Provide the [x, y] coordinate of the cell's center where the given text is located.  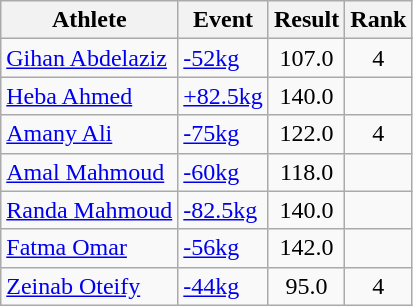
Amal Mahmoud [90, 172]
-75kg [224, 134]
-60kg [224, 172]
+82.5kg [224, 96]
Zeinab Oteify [90, 286]
-82.5kg [224, 210]
Result [306, 20]
Rank [378, 20]
107.0 [306, 58]
Randa Mahmoud [90, 210]
142.0 [306, 248]
Heba Ahmed [90, 96]
-44kg [224, 286]
-52kg [224, 58]
Athlete [90, 20]
Gihan Abdelaziz [90, 58]
Amany Ali [90, 134]
118.0 [306, 172]
-56kg [224, 248]
122.0 [306, 134]
95.0 [306, 286]
Event [224, 20]
Fatma Omar [90, 248]
